For the text-containing cell, return its midpoint in (x, y) coordinate format. 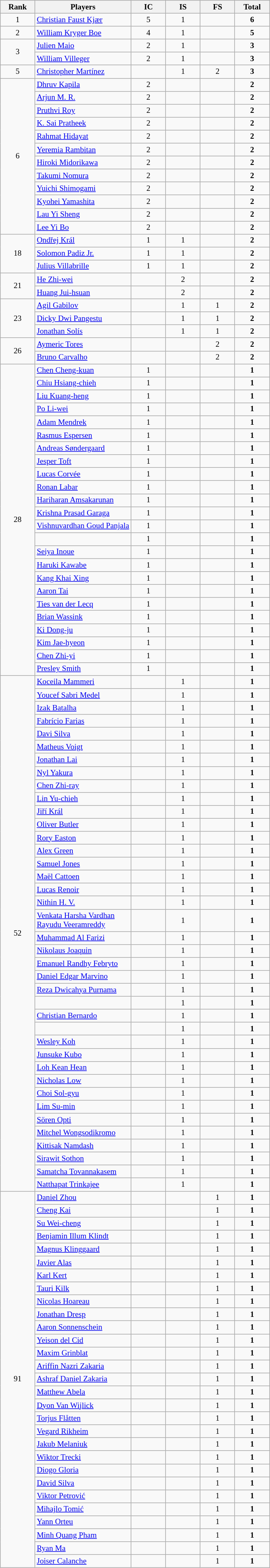
Huang Jui-hsuan (83, 293)
Reza Dwicahya Purnama (83, 990)
Ashraf Daniel Zakaria (83, 1379)
Sirawit Sothon (83, 1158)
Yeison del Cid (83, 1340)
Junsuke Kubo (83, 1055)
Ryan Ma (83, 1548)
Joiser Calanche (83, 1561)
Hiroki Midorikawa (83, 163)
Torjus Flåtten (83, 1418)
Nikolaus Joaquin (83, 951)
Seiya Inoue (83, 552)
William Kryger Boe (83, 33)
Mitchel Wongsodikromo (83, 1133)
Kyohei Yamashita (83, 201)
Takumi Nomura (83, 176)
Venkata Harsha Vardhan Rayudu Veeramreddy (83, 920)
Matheus Voigt (83, 747)
Total (252, 7)
Ronan Labar (83, 487)
Samuel Jones (83, 864)
Kim Jae-hyeon (83, 643)
52 (18, 933)
18 (18, 254)
Javier Alas (83, 1263)
Dhruv Kapila (83, 85)
FS (217, 7)
Rory Easton (83, 838)
Kang Khai Xing (83, 578)
William Villeger (83, 59)
Ariffin Nazri Zakaria (83, 1367)
Nithin H. V. (83, 903)
Dyon Van Wijlick (83, 1405)
Sören Opti (83, 1119)
Liu Kuang-heng (83, 396)
Chiu Hsiang-chieh (83, 383)
Fabrício Farias (83, 721)
28 (18, 520)
Benjamin Illum Klindt (83, 1236)
Wesley Koh (83, 1042)
Bruno Carvalho (83, 357)
IS (183, 7)
Muhammad Al Farizi (83, 938)
Izak Batalha (83, 708)
Chen Zhi-yi (83, 656)
Nicholas Low (83, 1081)
Players (83, 7)
Christopher Martínez (83, 72)
Rahmat Hidayat (83, 137)
Dicky Dwi Pangestu (83, 318)
Julien Maio (83, 46)
Pruthvi Roy (83, 111)
Maxim Grinblat (83, 1353)
Magnus Klinggaard (83, 1250)
Minh Quang Pham (83, 1535)
Diogo Gloria (83, 1470)
Cheng Kai (83, 1211)
Ties van der Lecq (83, 604)
Loh Kean Hean (83, 1068)
K. Sai Pratheek (83, 124)
Agil Gabilov (83, 305)
Haruki Kawabe (83, 565)
4 (148, 33)
Viktor Petrović (83, 1496)
Lucas Renoir (83, 890)
Yann Orteu (83, 1522)
Andreas Søndergaard (83, 448)
Julius Villabrille (83, 266)
Koceila Mammeri (83, 682)
Brian Wassink (83, 617)
Solomon Padiz Jr. (83, 254)
Vishnuvardhan Goud Panjala (83, 526)
Kittisak Namdash (83, 1146)
Natthapat Trinkajee (83, 1185)
IC (148, 7)
Po Li-wei (83, 409)
He Zhi-wei (83, 279)
26 (18, 350)
Christian Bernardo (83, 1016)
Krishna Prasad Garaga (83, 513)
Aaron Sonnenschein (83, 1328)
Samatcha Tovannakasem (83, 1172)
Emanuel Randhy Febryto (83, 964)
23 (18, 318)
Wiktor Trecki (83, 1457)
Hariharan Amsakarunan (83, 500)
Yeremia Rambitan (83, 150)
Jiří Král (83, 812)
Mihajlo Tomić (83, 1509)
Chen Zhi-ray (83, 786)
Yuichi Shimogami (83, 189)
Aymeric Tores (83, 344)
Lucas Corvée (83, 474)
Jonathan Solís (83, 332)
Adam Mendrek (83, 422)
Nicolas Hoareau (83, 1301)
Rasmus Espersen (83, 435)
Jonathan Dresp (83, 1314)
Davi Silva (83, 734)
Aaron Tai (83, 591)
Oliver Butler (83, 825)
Ondřej Král (83, 240)
David Silva (83, 1483)
Daniel Zhou (83, 1197)
Youcef Sabri Medel (83, 695)
Lau Yi Sheng (83, 215)
Jesper Toft (83, 461)
Lin Yu-chieh (83, 799)
Rank (18, 7)
91 (18, 1379)
Su Wei-cheng (83, 1224)
Choi Sol-gyu (83, 1094)
Ki Dong-ju (83, 630)
Maël Cattoen (83, 877)
Arjun M. R. (83, 98)
Lim Su-min (83, 1107)
Karl Kert (83, 1275)
21 (18, 286)
Jonathan Lai (83, 760)
Presley Smith (83, 669)
Nyl Yakura (83, 773)
Chen Cheng-kuan (83, 370)
Vegard Rikheim (83, 1431)
Christian Faust Kjær (83, 20)
Daniel Edgar Marvino (83, 977)
Lee Yi Bo (83, 227)
Tauri Kilk (83, 1289)
Alex Green (83, 851)
Matthew Abela (83, 1392)
Jakub Melaniuk (83, 1444)
